Capture the cell that displays the provided text and extract its [x, y] central coordinate. 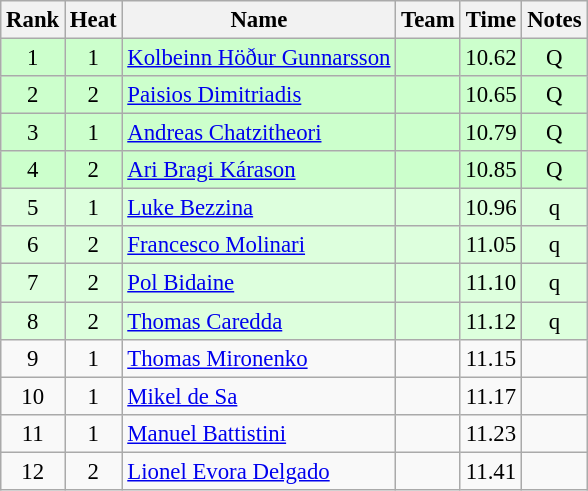
Mikel de Sa [259, 396]
11.23 [491, 433]
9 [33, 358]
5 [33, 208]
Kolbeinn Höður Gunnarsson [259, 58]
11.10 [491, 283]
7 [33, 283]
12 [33, 471]
11.17 [491, 396]
Rank [33, 20]
10.85 [491, 170]
Ari Bragi Kárason [259, 170]
Thomas Mironenko [259, 358]
Francesco Molinari [259, 245]
10.65 [491, 95]
10.79 [491, 133]
3 [33, 133]
Team [428, 20]
10.96 [491, 208]
8 [33, 321]
4 [33, 170]
11 [33, 433]
Time [491, 20]
Heat [94, 20]
11.12 [491, 321]
6 [33, 245]
Andreas Chatzitheori [259, 133]
Name [259, 20]
11.15 [491, 358]
11.41 [491, 471]
Notes [554, 20]
Manuel Battistini [259, 433]
10 [33, 396]
Lionel Evora Delgado [259, 471]
10.62 [491, 58]
Pol Bidaine [259, 283]
Paisios Dimitriadis [259, 95]
11.05 [491, 245]
Luke Bezzina [259, 208]
Thomas Caredda [259, 321]
